Search for the cell housing the specified text and yield its (x, y) center coordinate. 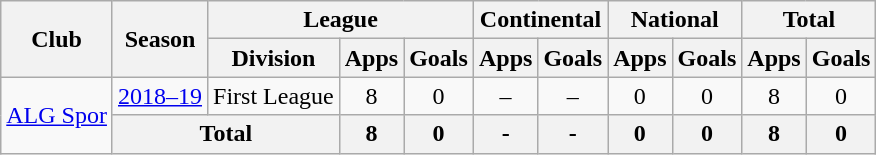
Continental (540, 20)
Season (160, 39)
Division (274, 58)
National (675, 20)
Club (57, 39)
ALG Spor (57, 115)
League (341, 20)
2018–19 (160, 96)
First League (274, 96)
